Provide the [X, Y] coordinate of the cell's center where the given text is located.  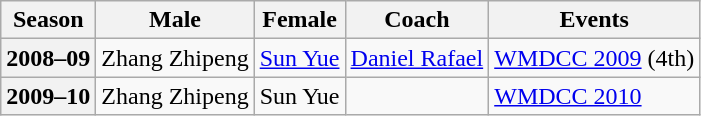
2009–10 [48, 96]
Events [594, 20]
Male [175, 20]
Season [48, 20]
Coach [417, 20]
WMDCC 2009 (4th) [594, 58]
Female [300, 20]
Daniel Rafael [417, 58]
2008–09 [48, 58]
WMDCC 2010 [594, 96]
